Provide the [x, y] coordinate of the cell's center where the given text is located.  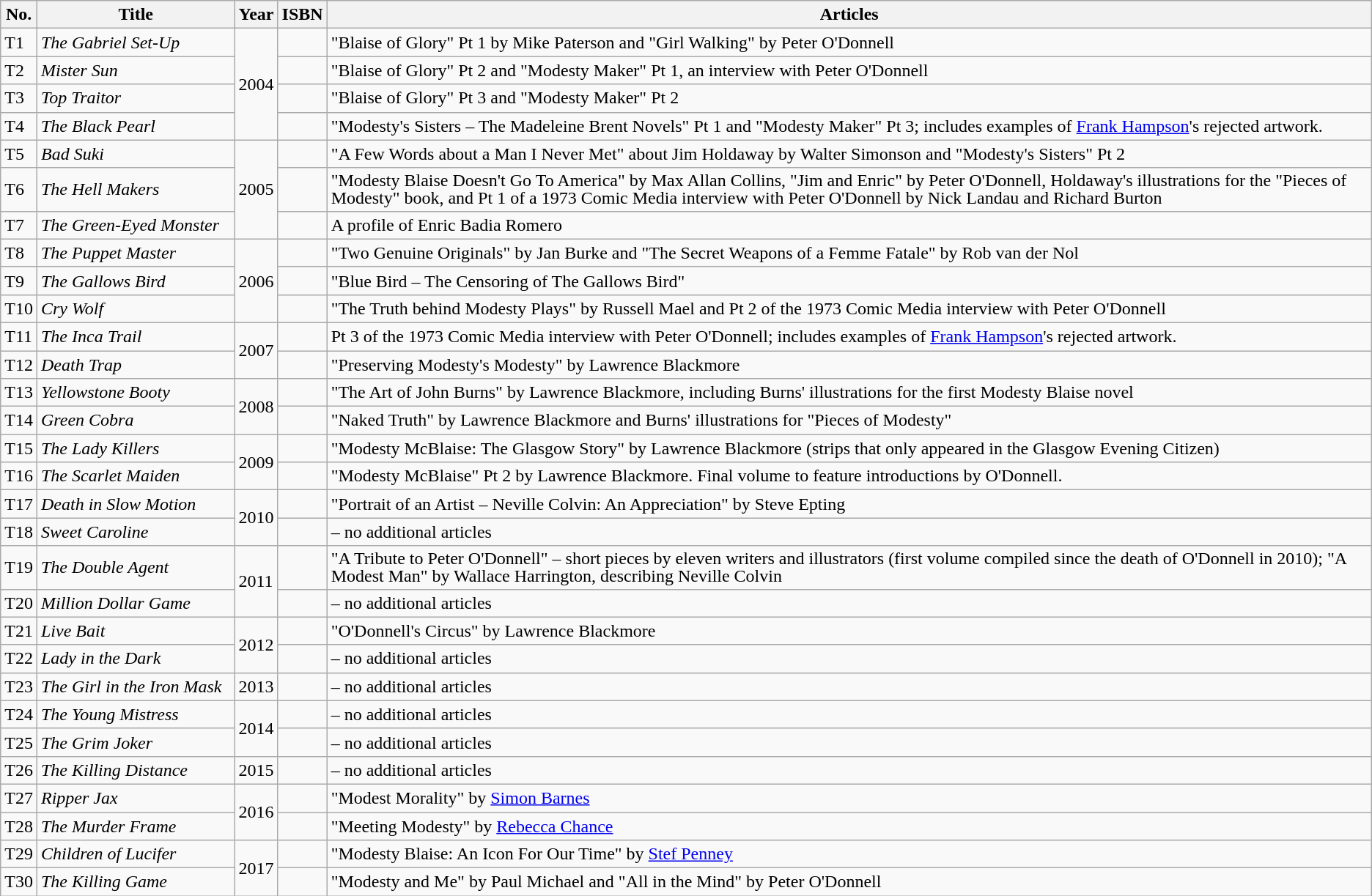
The Double Agent [135, 567]
T18 [19, 532]
Top Traitor [135, 98]
T27 [19, 798]
The Gallows Bird [135, 281]
Articles [849, 15]
T7 [19, 225]
Title [135, 15]
2017 [257, 868]
"The Art of John Burns" by Lawrence Blackmore, including Burns' illustrations for the first Modesty Blaise novel [849, 393]
T25 [19, 742]
2005 [257, 189]
"A Few Words about a Man I Never Met" about Jim Holdaway by Walter Simonson and "Modesty's Sisters" Pt 2 [849, 154]
T30 [19, 882]
The Grim Joker [135, 742]
T6 [19, 189]
T23 [19, 686]
2010 [257, 518]
2012 [257, 645]
The Lady Killers [135, 448]
T16 [19, 476]
T13 [19, 393]
"Blue Bird – The Censoring of The Gallows Bird" [849, 281]
2006 [257, 281]
T9 [19, 281]
The Puppet Master [135, 253]
T21 [19, 631]
T10 [19, 308]
Yellowstone Booty [135, 393]
2009 [257, 462]
The Murder Frame [135, 826]
2007 [257, 350]
2016 [257, 812]
T20 [19, 603]
The Scarlet Maiden [135, 476]
"O'Donnell's Circus" by Lawrence Blackmore [849, 631]
"Modest Morality" by Simon Barnes [849, 798]
Children of Lucifer [135, 854]
ISBN [302, 15]
Pt 3 of the 1973 Comic Media interview with Peter O'Donnell; includes examples of Frank Hampson's rejected artwork. [849, 336]
T29 [19, 854]
2008 [257, 407]
The Gabriel Set-Up [135, 42]
The Black Pearl [135, 126]
"Meeting Modesty" by Rebecca Chance [849, 826]
Lady in the Dark [135, 659]
Live Bait [135, 631]
Mister Sun [135, 70]
"Blaise of Glory" Pt 3 and "Modesty Maker" Pt 2 [849, 98]
The Young Mistress [135, 714]
T14 [19, 421]
"The Truth behind Modesty Plays" by Russell Mael and Pt 2 of the 1973 Comic Media interview with Peter O'Donnell [849, 308]
The Girl in the Iron Mask [135, 686]
The Killing Game [135, 882]
T26 [19, 770]
T28 [19, 826]
The Killing Distance [135, 770]
2014 [257, 728]
T11 [19, 336]
2015 [257, 770]
T1 [19, 42]
2004 [257, 84]
"Blaise of Glory" Pt 2 and "Modesty Maker" Pt 1, an interview with Peter O'Donnell [849, 70]
T8 [19, 253]
"Two Genuine Originals" by Jan Burke and "The Secret Weapons of a Femme Fatale" by Rob van der Nol [849, 253]
A profile of Enric Badia Romero [849, 225]
"Modesty Blaise: An Icon For Our Time" by Stef Penney [849, 854]
"Naked Truth" by Lawrence Blackmore and Burns' illustrations for "Pieces of Modesty" [849, 421]
"Preserving Modesty's Modesty" by Lawrence Blackmore [849, 364]
Ripper Jax [135, 798]
T24 [19, 714]
"Modesty's Sisters – The Madeleine Brent Novels" Pt 1 and "Modesty Maker" Pt 3; includes examples of Frank Hampson's rejected artwork. [849, 126]
Sweet Caroline [135, 532]
The Inca Trail [135, 336]
T4 [19, 126]
2011 [257, 582]
Death Trap [135, 364]
Cry Wolf [135, 308]
Year [257, 15]
T15 [19, 448]
T22 [19, 659]
Bad Suki [135, 154]
Million Dollar Game [135, 603]
T19 [19, 567]
"Modesty McBlaise" Pt 2 by Lawrence Blackmore. Final volume to feature introductions by O'Donnell. [849, 476]
Green Cobra [135, 421]
No. [19, 15]
The Hell Makers [135, 189]
"Modesty McBlaise: The Glasgow Story" by Lawrence Blackmore (strips that only appeared in the Glasgow Evening Citizen) [849, 448]
T5 [19, 154]
T2 [19, 70]
T3 [19, 98]
"Modesty and Me" by Paul Michael and "All in the Mind" by Peter O'Donnell [849, 882]
"Portrait of an Artist – Neville Colvin: An Appreciation" by Steve Epting [849, 504]
The Green-Eyed Monster [135, 225]
2013 [257, 686]
"Blaise of Glory" Pt 1 by Mike Paterson and "Girl Walking" by Peter O'Donnell [849, 42]
T12 [19, 364]
T17 [19, 504]
Death in Slow Motion [135, 504]
